Pinpoint the cell where the given text exists, returning its (x, y) midpoint coordinate. 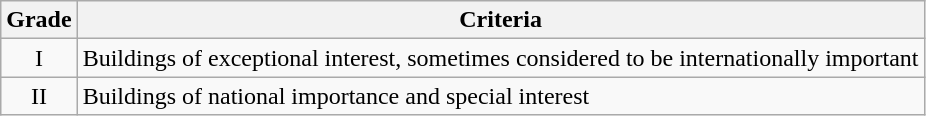
Buildings of national importance and special interest (500, 96)
Grade (39, 20)
Criteria (500, 20)
II (39, 96)
I (39, 58)
Buildings of exceptional interest, sometimes considered to be internationally important (500, 58)
